Extract the [X, Y] coordinate from the center of the cell holding the provided text.  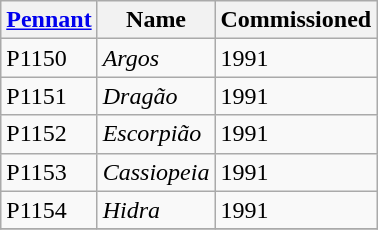
P1150 [49, 58]
Dragão [156, 96]
Escorpião [156, 134]
Name [156, 20]
P1152 [49, 134]
Hidra [156, 210]
P1154 [49, 210]
Commissioned [296, 20]
P1153 [49, 172]
P1151 [49, 96]
Cassiopeia [156, 172]
Pennant [49, 20]
Argos [156, 58]
